Extract the (X, Y) coordinate from the center of the cell holding the provided text.  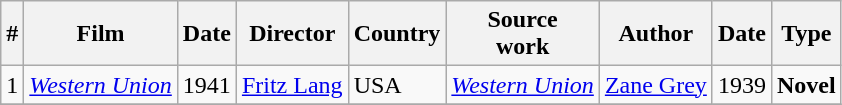
1941 (206, 85)
Author (656, 34)
Zane Grey (656, 85)
1 (12, 85)
Novel (806, 85)
USA (397, 85)
1939 (742, 85)
Type (806, 34)
Country (397, 34)
# (12, 34)
Sourcework (523, 34)
Fritz Lang (292, 85)
Director (292, 34)
Film (101, 34)
